Detect which cell encompasses the target text, then output its [x, y] center coordinate. 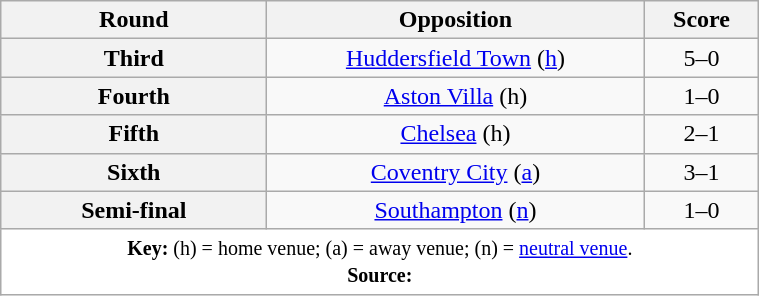
Key: (h) = home venue; (a) = away venue; (n) = neutral venue.Source: [380, 262]
Coventry City (a) [455, 172]
Fifth [134, 134]
Score [702, 20]
Round [134, 20]
Third [134, 58]
3–1 [702, 172]
2–1 [702, 134]
Semi-final [134, 210]
5–0 [702, 58]
Chelsea (h) [455, 134]
Huddersfield Town (h) [455, 58]
Opposition [455, 20]
Aston Villa (h) [455, 96]
Sixth [134, 172]
Southampton (n) [455, 210]
Fourth [134, 96]
